Scan for the cell matching the given text and deliver its [X, Y] coordinate at center. 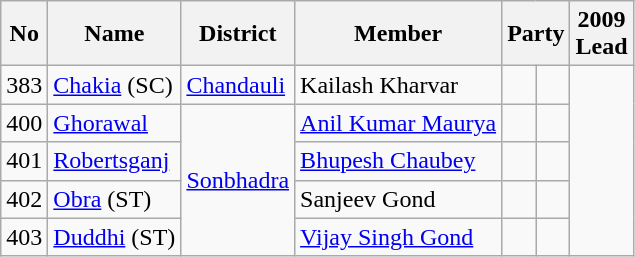
401 [24, 161]
Duddhi (ST) [114, 237]
Anil Kumar Maurya [398, 123]
Name [114, 34]
2009Lead [602, 34]
Party [536, 34]
Kailash Kharvar [398, 85]
403 [24, 237]
383 [24, 85]
Robertsganj [114, 161]
Sanjeev Gond [398, 199]
No [24, 34]
402 [24, 199]
Obra (ST) [114, 199]
Vijay Singh Gond [398, 237]
400 [24, 123]
District [238, 34]
Sonbhadra [238, 180]
Chandauli [238, 85]
Member [398, 34]
Bhupesh Chaubey [398, 161]
Ghorawal [114, 123]
Chakia (SC) [114, 85]
